For the text-containing cell, return its midpoint in (x, y) coordinate format. 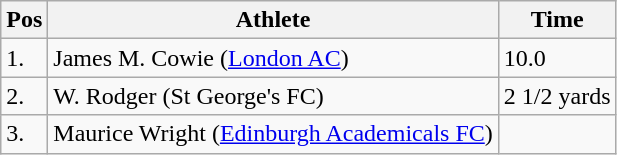
3. (24, 134)
James M. Cowie (London AC) (273, 58)
Pos (24, 20)
Maurice Wright (Edinburgh Academicals FC) (273, 134)
10.0 (557, 58)
1. (24, 58)
Athlete (273, 20)
Time (557, 20)
2 1/2 yards (557, 96)
W. Rodger (St George's FC) (273, 96)
2. (24, 96)
